Identify which cell holds the provided text, then report its (x, y) central coordinate. 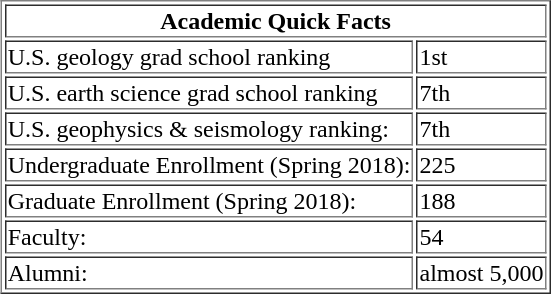
U.S. earth science grad school ranking (210, 92)
Alumni: (210, 272)
U.S. geophysics & seismology ranking: (210, 128)
Faculty: (210, 236)
Academic Quick Facts (276, 20)
225 (481, 164)
almost 5,000 (481, 272)
Undergraduate Enrollment (Spring 2018): (210, 164)
U.S. geology grad school ranking (210, 56)
Graduate Enrollment (Spring 2018): (210, 200)
54 (481, 236)
188 (481, 200)
1st (481, 56)
